Extract the (x, y) coordinate from the center of the cell holding the provided text.  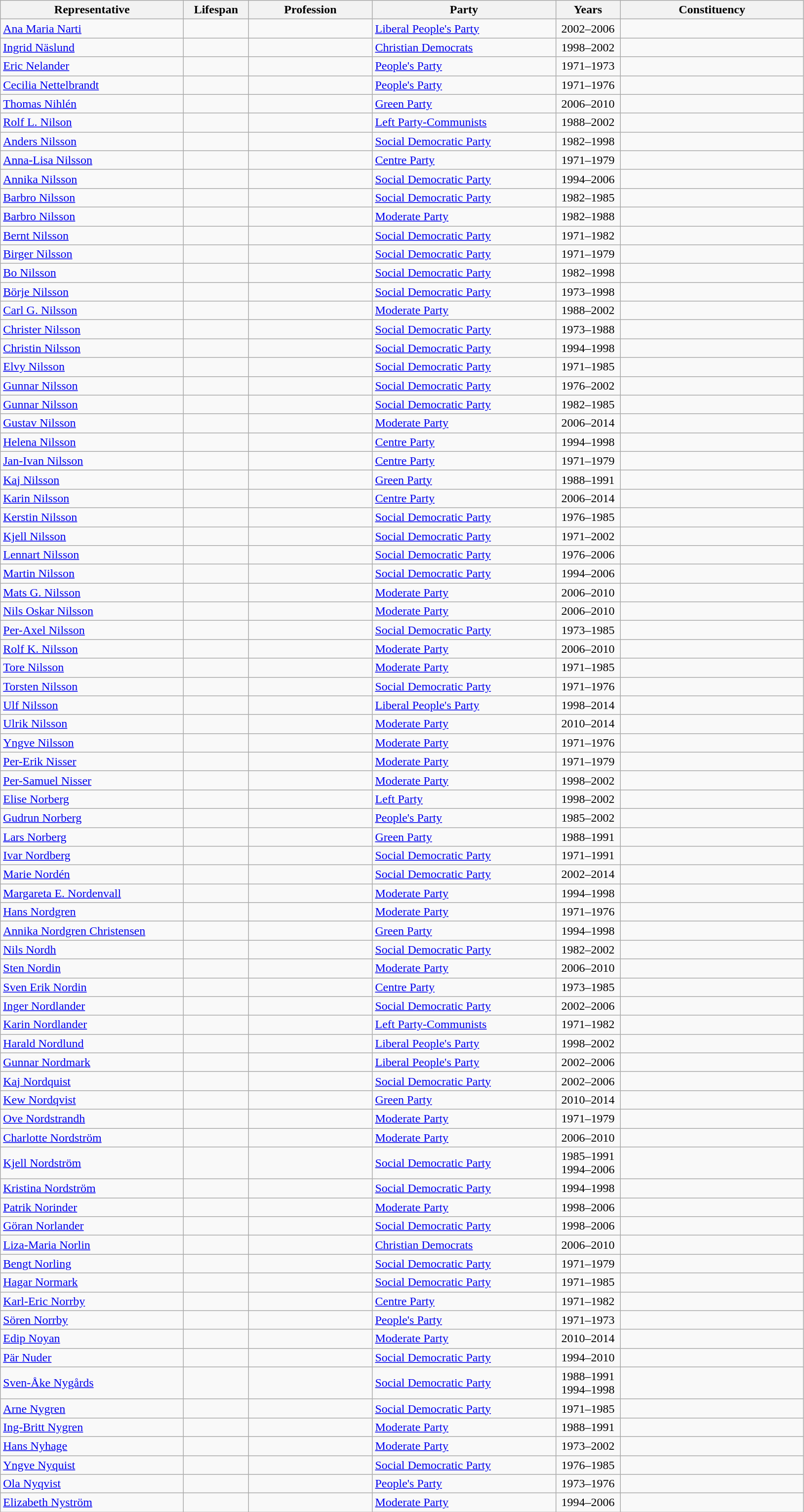
Kew Nordqvist (92, 1100)
Cecilia Nettelbrandt (92, 85)
Yngve Nilsson (92, 743)
Bengt Norling (92, 1264)
Torsten Nilsson (92, 686)
Birger Nilsson (92, 254)
Ulrik Nilsson (92, 724)
Göran Norlander (92, 1226)
Ing-Britt Nygren (92, 1427)
2002–2014 (588, 875)
Christin Nilsson (92, 348)
Sören Norrby (92, 1320)
Yngve Nyquist (92, 1465)
Karin Nilsson (92, 498)
1971–2002 (588, 536)
1971–1991 (588, 856)
Helena Nilsson (92, 442)
Tore Nilsson (92, 668)
Hans Nyhage (92, 1446)
Annika Nilsson (92, 179)
1994–2010 (588, 1357)
Margareta E. Nordenvall (92, 893)
Christer Nilsson (92, 329)
1985–2002 (588, 818)
Per-Axel Nilsson (92, 630)
Constituency (712, 10)
1976–2006 (588, 555)
Sten Nordin (92, 968)
Party (464, 10)
Gustav Nilsson (92, 423)
Representative (92, 10)
Marie Nordén (92, 875)
1985–19911994–2006 (588, 1163)
Kjell Nilsson (92, 536)
Ulf Nilsson (92, 705)
Hagar Normark (92, 1282)
Years (588, 10)
1973–2002 (588, 1446)
Kaj Nordquist (92, 1081)
Kerstin Nilsson (92, 517)
Carl G. Nilsson (92, 311)
Per-Erik Nisser (92, 761)
Left Party (464, 799)
1982–1988 (588, 216)
1973–1988 (588, 329)
Per-Samuel Nisser (92, 780)
Ove Nordstrandh (92, 1118)
Profession (310, 10)
Nils Nordh (92, 950)
Charlotte Nordström (92, 1137)
Patrik Norinder (92, 1207)
Elvy Nilsson (92, 367)
Bo Nilsson (92, 273)
Edip Noyan (92, 1339)
Thomas Nihlén (92, 104)
Ingrid Näslund (92, 47)
Börje Nilsson (92, 292)
Lifespan (216, 10)
Karin Nordlander (92, 1025)
Karl-Eric Norrby (92, 1301)
Pär Nuder (92, 1357)
Sven-Åke Nygårds (92, 1383)
Gunnar Nordmark (92, 1062)
Anna-Lisa Nilsson (92, 160)
Anders Nilsson (92, 141)
Kjell Nordström (92, 1163)
Liza-Maria Norlin (92, 1245)
Lennart Nilsson (92, 555)
1988–19911994–1998 (588, 1383)
Nils Oskar Nilsson (92, 611)
Elise Norberg (92, 799)
Martin Nilsson (92, 574)
1998–2014 (588, 705)
1982–2002 (588, 950)
Arne Nygren (92, 1408)
Eric Nelander (92, 66)
Elizabeth Nyström (92, 1503)
Lars Norberg (92, 837)
1973–1998 (588, 292)
1973–1976 (588, 1484)
Rolf K. Nilsson (92, 649)
Gudrun Norberg (92, 818)
Harald Nordlund (92, 1043)
Inger Nordlander (92, 1006)
Ana Maria Narti (92, 29)
Annika Nordgren Christensen (92, 931)
Bernt Nilsson (92, 236)
Kaj Nilsson (92, 479)
1976–2002 (588, 386)
Hans Nordgren (92, 912)
Jan-Ivan Nilsson (92, 461)
Mats G. Nilsson (92, 593)
Ivar Nordberg (92, 856)
Sven Erik Nordin (92, 987)
Kristina Nordström (92, 1189)
Rolf L. Nilson (92, 122)
Ola Nyqvist (92, 1484)
